Determine the [X, Y] coordinate at the center of the cell enclosing the given text.  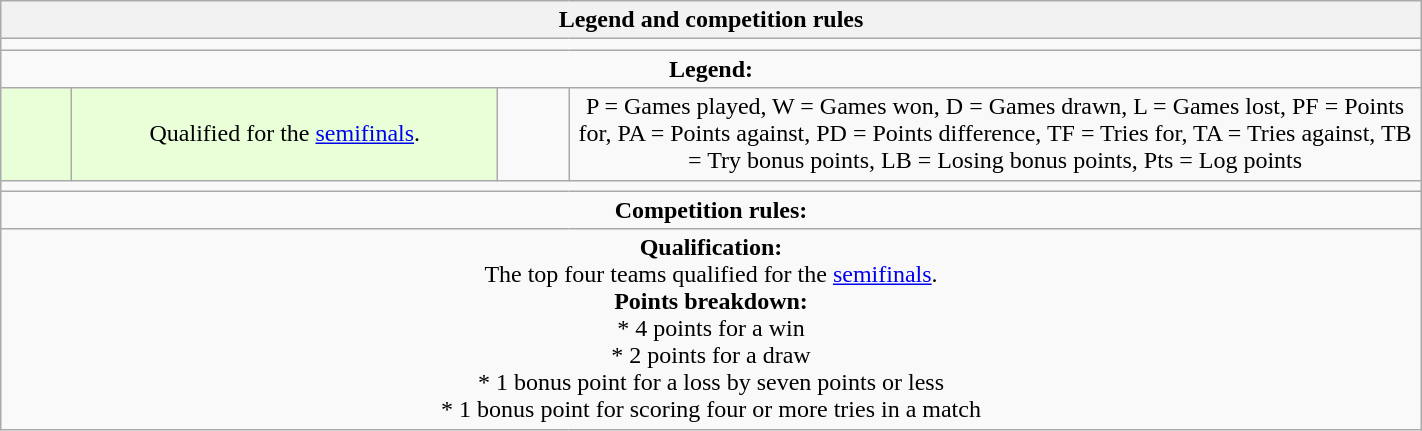
Legend and competition rules [711, 20]
Qualified for the semifinals. [285, 134]
Competition rules: [711, 210]
Legend: [711, 69]
